Find where the given text appears and provide that cell's center as (x, y) coordinate. 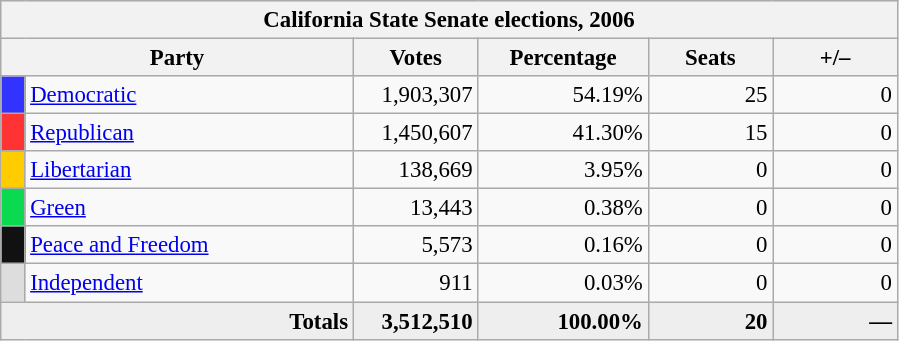
138,669 (416, 170)
Libertarian (189, 170)
California State Senate elections, 2006 (450, 20)
Party (178, 58)
5,573 (416, 245)
Republican (189, 133)
911 (416, 283)
Green (189, 208)
Democratic (189, 95)
Independent (189, 283)
— (836, 321)
3.95% (563, 170)
0.03% (563, 283)
1,903,307 (416, 95)
0.38% (563, 208)
15 (710, 133)
Percentage (563, 58)
100.00% (563, 321)
Totals (178, 321)
Seats (710, 58)
41.30% (563, 133)
3,512,510 (416, 321)
20 (710, 321)
Peace and Freedom (189, 245)
13,443 (416, 208)
54.19% (563, 95)
0.16% (563, 245)
25 (710, 95)
Votes (416, 58)
+/– (836, 58)
1,450,607 (416, 133)
